Extract the [X, Y] coordinate from the center of the cell holding the provided text.  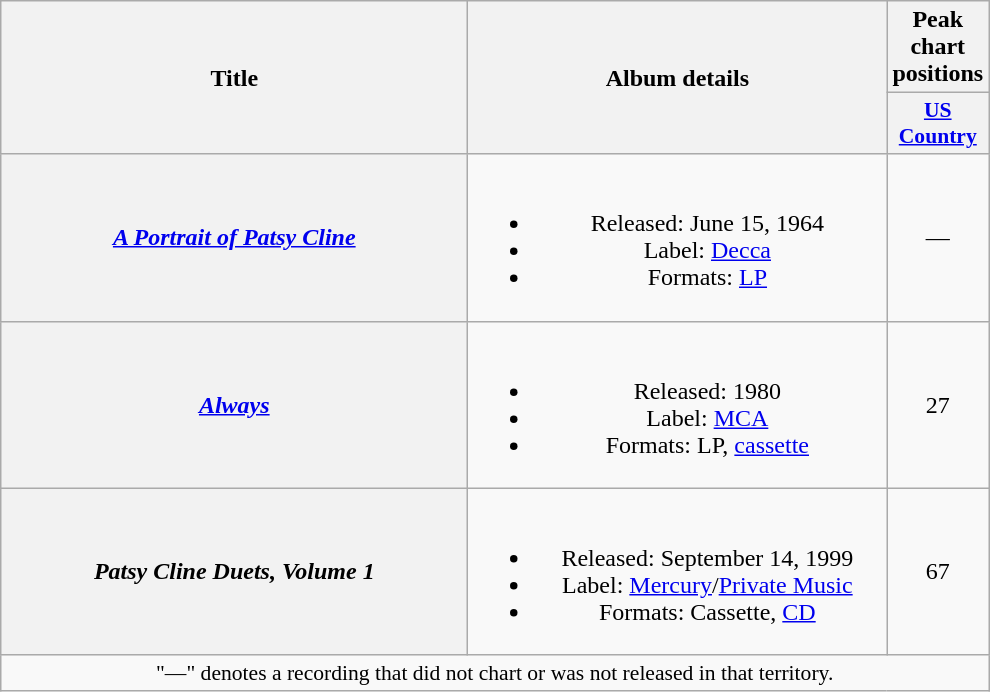
Patsy Cline Duets, Volume 1 [234, 572]
Released: 1980Label: MCAFormats: LP, cassette [678, 404]
Title [234, 78]
67 [938, 572]
Released: September 14, 1999Label: Mercury/Private MusicFormats: Cassette, CD [678, 572]
— [938, 238]
A Portrait of Patsy Cline [234, 238]
Album details [678, 78]
27 [938, 404]
Always [234, 404]
Peakchartpositions [938, 47]
Released: June 15, 1964Label: DeccaFormats: LP [678, 238]
"—" denotes a recording that did not chart or was not released in that territory. [495, 673]
USCountry [938, 124]
